Search for the cell housing the specified text and yield its (X, Y) center coordinate. 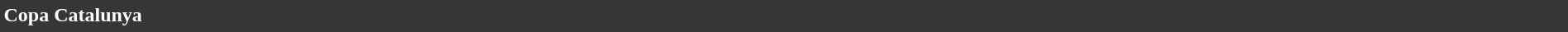
Copa Catalunya (784, 15)
